Output the [x, y] coordinate of the center of the cell containing the given text.  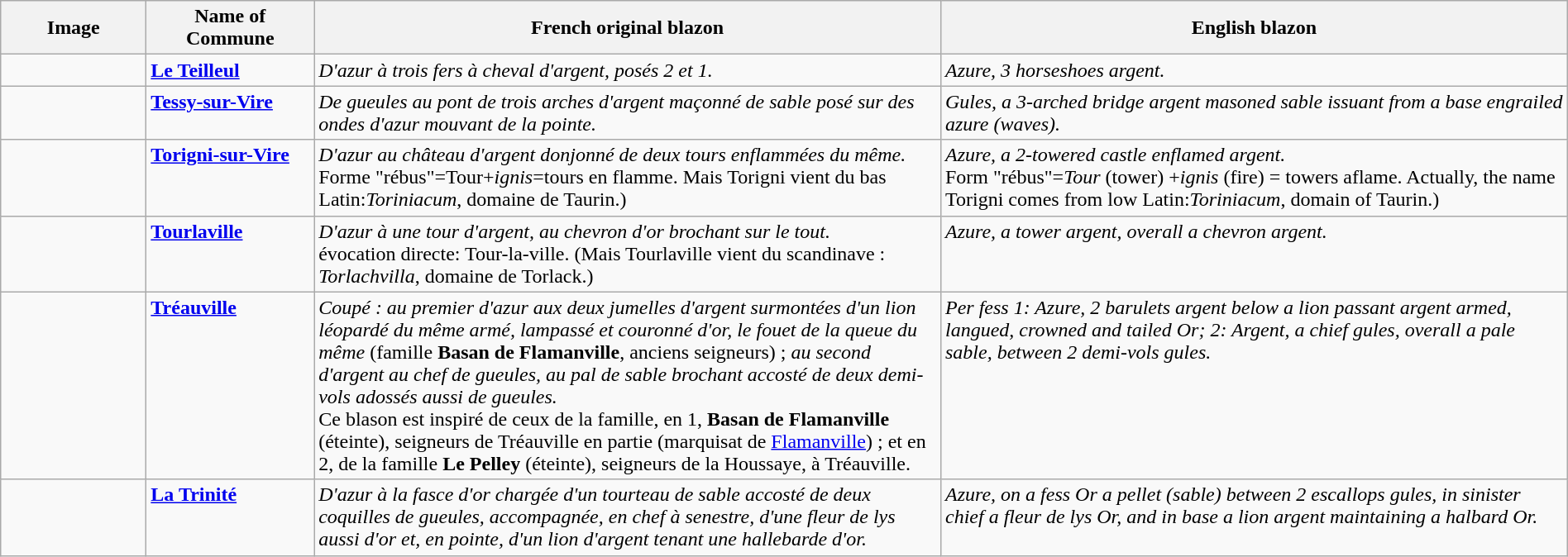
Tréauville [230, 385]
English blazon [1254, 28]
French original blazon [628, 28]
Azure, a tower argent, overall a chevron argent. [1254, 254]
Azure, 3 horseshoes argent. [1254, 70]
Torigni-sur-Vire [230, 178]
Image [74, 28]
D'azur à trois fers à cheval d'argent, posés 2 et 1. [628, 70]
Tessy-sur-Vire [230, 112]
Name of Commune [230, 28]
Gules, a 3-arched bridge argent masoned sable issuant from a base engrailed azure (waves). [1254, 112]
La Trinité [230, 517]
Tourlaville [230, 254]
Le Teilleul [230, 70]
De gueules au pont de trois arches d'argent maçonné de sable posé sur des ondes d'azur mouvant de la pointe. [628, 112]
